For the text-containing cell, return its midpoint in (x, y) coordinate format. 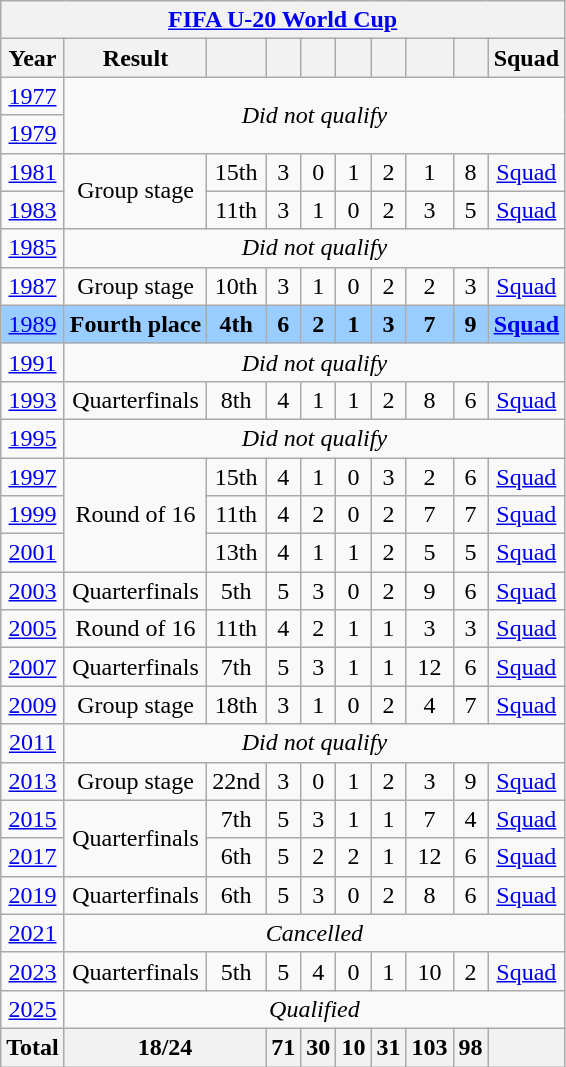
2007 (33, 667)
1983 (33, 210)
2021 (33, 933)
1987 (33, 286)
1985 (33, 248)
2009 (33, 705)
1977 (33, 96)
71 (284, 1047)
1991 (33, 362)
31 (388, 1047)
Result (135, 58)
98 (470, 1047)
Year (33, 58)
2003 (33, 591)
FIFA U-20 World Cup (283, 20)
2025 (33, 1009)
2001 (33, 553)
2023 (33, 971)
18/24 (164, 1047)
8th (236, 400)
2013 (33, 781)
1999 (33, 515)
4th (236, 324)
30 (318, 1047)
1989 (33, 324)
2015 (33, 819)
22nd (236, 781)
2017 (33, 857)
103 (430, 1047)
2005 (33, 629)
1979 (33, 134)
18th (236, 705)
1981 (33, 172)
1993 (33, 400)
1997 (33, 477)
2019 (33, 895)
Total (33, 1047)
10th (236, 286)
2011 (33, 743)
1995 (33, 438)
13th (236, 553)
Qualified (314, 1009)
Fourth place (135, 324)
Cancelled (314, 933)
